Locate the cell with the specified text and output its [X, Y] center coordinate. 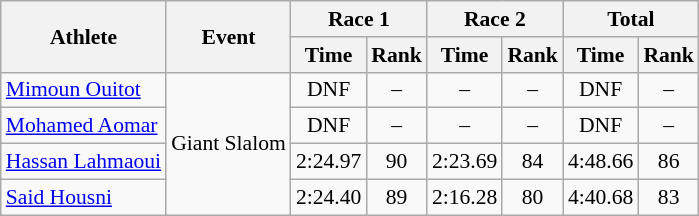
2:23.69 [464, 162]
Giant Slalom [228, 143]
Mohamed Aomar [84, 126]
Total [631, 19]
83 [668, 197]
84 [532, 162]
90 [396, 162]
89 [396, 197]
2:24.97 [328, 162]
4:40.68 [600, 197]
86 [668, 162]
Hassan Lahmaoui [84, 162]
Said Housni [84, 197]
Event [228, 36]
2:16.28 [464, 197]
Mimoun Ouitot [84, 90]
Athlete [84, 36]
2:24.40 [328, 197]
Race 1 [359, 19]
4:48.66 [600, 162]
80 [532, 197]
Race 2 [495, 19]
